Identify which cell holds the provided text, then report its [x, y] central coordinate. 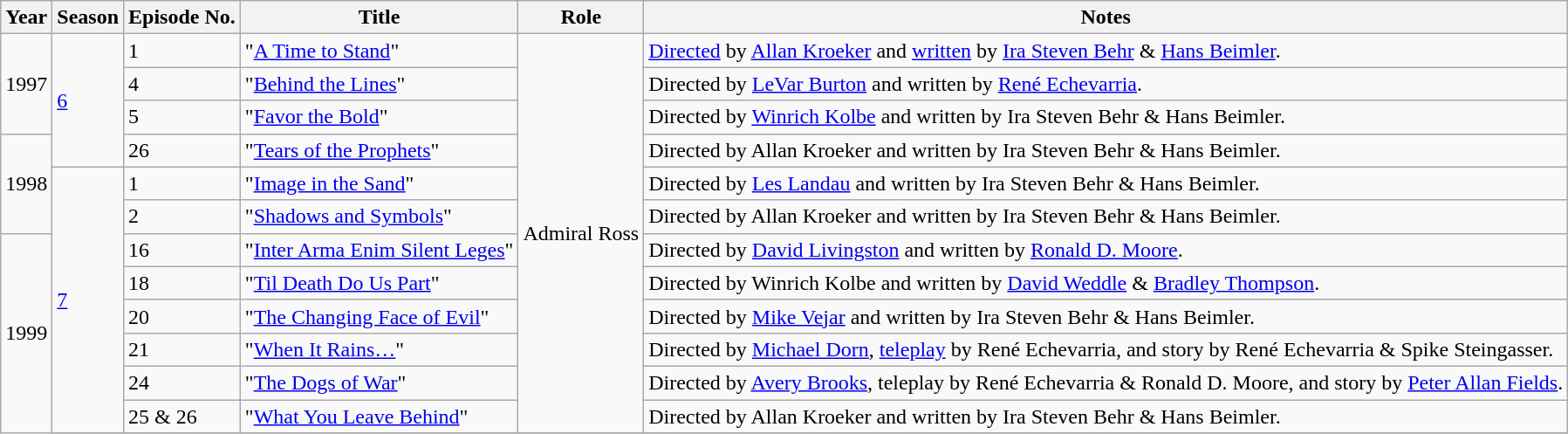
"Tears of the Prophets" [379, 150]
18 [182, 283]
2 [182, 217]
Admiral Ross [581, 234]
"Til Death Do Us Part" [379, 283]
"The Dogs of War" [379, 382]
20 [182, 316]
Title [379, 17]
"When It Rains…" [379, 349]
Notes [1106, 17]
"Shadows and Symbols" [379, 217]
4 [182, 84]
Role [581, 17]
Season [88, 17]
1998 [26, 183]
"The Changing Face of Evil" [379, 316]
6 [88, 100]
"Inter Arma Enim Silent Leges" [379, 250]
7 [88, 300]
"What You Leave Behind" [379, 417]
"Behind the Lines" [379, 84]
Directed by Mike Vejar and written by Ira Steven Behr & Hans Beimler. [1106, 316]
"A Time to Stand" [379, 51]
26 [182, 150]
Year [26, 17]
16 [182, 250]
24 [182, 382]
25 & 26 [182, 417]
21 [182, 349]
1997 [26, 84]
"Favor the Bold" [379, 117]
Directed by Winrich Kolbe and written by Ira Steven Behr & Hans Beimler. [1106, 117]
Directed by Michael Dorn, teleplay by René Echevarria, and story by René Echevarria & Spike Steingasser. [1106, 349]
5 [182, 117]
1999 [26, 333]
Directed by Winrich Kolbe and written by David Weddle & Bradley Thompson. [1106, 283]
Directed by Avery Brooks, teleplay by René Echevarria & Ronald D. Moore, and story by Peter Allan Fields. [1106, 382]
"Image in the Sand" [379, 183]
Directed by LeVar Burton and written by René Echevarria. [1106, 84]
Directed by Les Landau and written by Ira Steven Behr & Hans Beimler. [1106, 183]
Directed by David Livingston and written by Ronald D. Moore. [1106, 250]
Episode No. [182, 17]
